Output the [X, Y] coordinate of the center of the cell containing the given text.  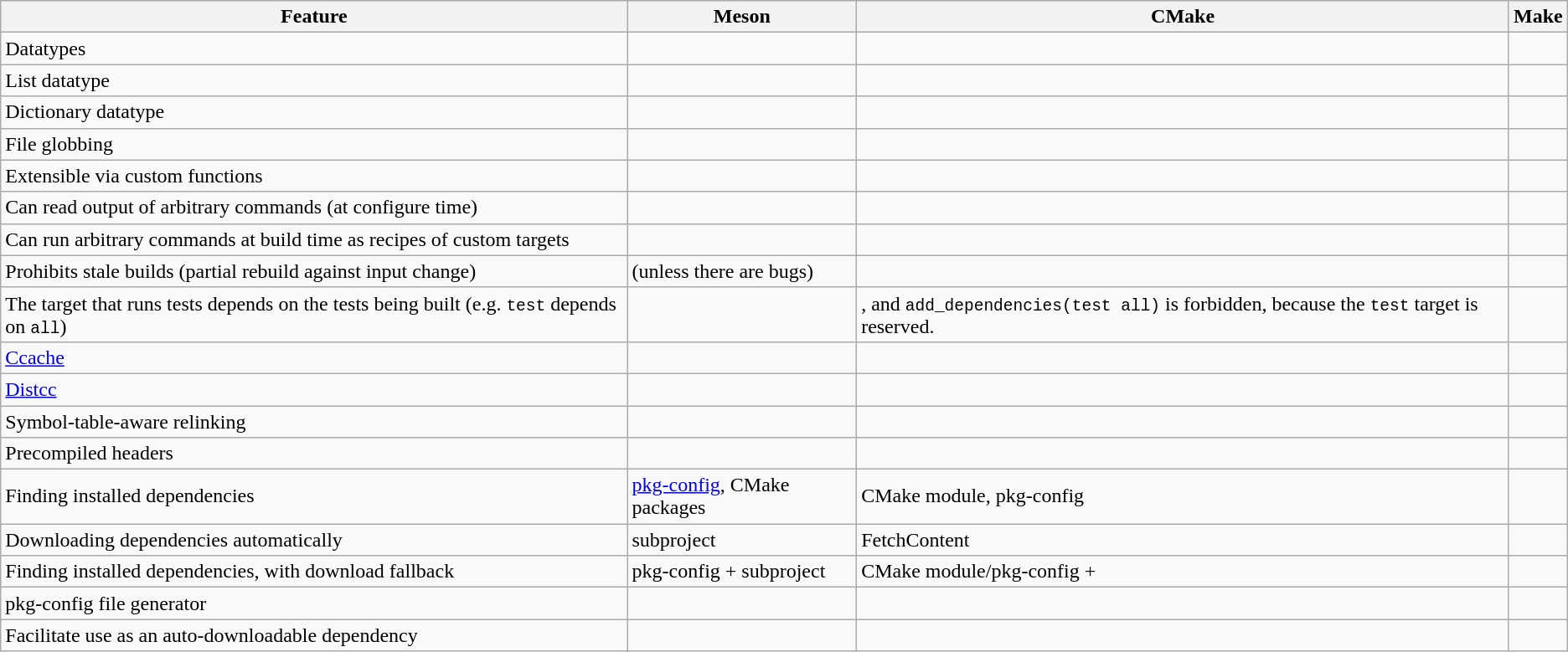
FetchContent [1183, 540]
Dictionary datatype [314, 112]
The target that runs tests depends on the tests being built (e.g. test depends on all) [314, 315]
File globbing [314, 144]
Precompiled headers [314, 454]
(unless there are bugs) [742, 271]
Downloading dependencies automatically [314, 540]
Facilitate use as an auto-downloadable dependency [314, 635]
subproject [742, 540]
Can run arbitrary commands at build time as recipes of custom targets [314, 239]
Meson [742, 17]
Finding installed dependencies [314, 497]
Ccache [314, 357]
pkg-config + subproject [742, 572]
Symbol-table-aware relinking [314, 421]
Distcc [314, 389]
Make [1538, 17]
Datatypes [314, 49]
Can read output of arbitrary commands (at configure time) [314, 208]
Extensible via custom functions [314, 176]
, and add_dependencies(test all) is forbidden, because the test target is reserved. [1183, 315]
CMake module/pkg-config + [1183, 572]
CMake module, pkg-config [1183, 497]
Feature [314, 17]
pkg-config file generator [314, 603]
Prohibits stale builds (partial rebuild against input change) [314, 271]
List datatype [314, 80]
CMake [1183, 17]
pkg-config, CMake packages [742, 497]
Finding installed dependencies, with download fallback [314, 572]
